Output the (x, y) coordinate of the center of the cell containing the given text.  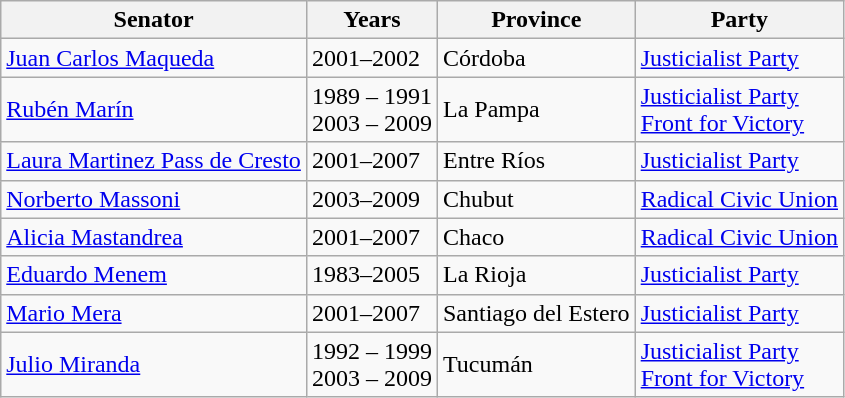
Years (372, 20)
La Pampa (536, 110)
Córdoba (536, 58)
Province (536, 20)
Rubén Marín (154, 110)
Chaco (536, 237)
1989 – 19912003 – 2009 (372, 110)
Chubut (536, 199)
Alicia Mastandrea (154, 237)
Senator (154, 20)
Juan Carlos Maqueda (154, 58)
1983–2005 (372, 275)
1992 – 19992003 – 2009 (372, 364)
Julio Miranda (154, 364)
Mario Mera (154, 313)
Laura Martinez Pass de Cresto (154, 161)
Party (739, 20)
Eduardo Menem (154, 275)
2003–2009 (372, 199)
Entre Ríos (536, 161)
Norberto Massoni (154, 199)
Tucumán (536, 364)
2001–2002 (372, 58)
La Rioja (536, 275)
Santiago del Estero (536, 313)
